Scan for the cell matching the given text and deliver its (x, y) coordinate at center. 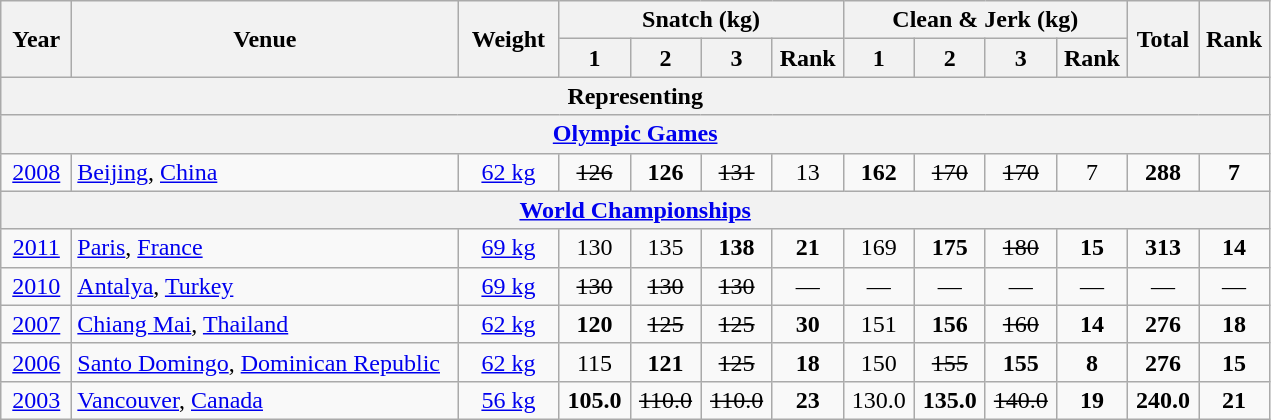
Venue (265, 39)
Weight (508, 39)
Antalya, Turkey (265, 286)
115 (594, 362)
313 (1162, 248)
Beijing, China (265, 172)
120 (594, 324)
13 (808, 172)
156 (950, 324)
160 (1020, 324)
180 (1020, 248)
169 (878, 248)
2006 (36, 362)
Vancouver, Canada (265, 400)
56 kg (508, 400)
121 (666, 362)
Chiang Mai, Thailand (265, 324)
8 (1092, 362)
135.0 (950, 400)
2003 (36, 400)
130.0 (878, 400)
138 (736, 248)
175 (950, 248)
140.0 (1020, 400)
Santo Domingo, Dominican Republic (265, 362)
135 (666, 248)
162 (878, 172)
Clean & Jerk (kg) (985, 20)
240.0 (1162, 400)
2011 (36, 248)
Paris, France (265, 248)
151 (878, 324)
Snatch (kg) (701, 20)
2010 (36, 286)
Year (36, 39)
131 (736, 172)
105.0 (594, 400)
Representing (636, 96)
288 (1162, 172)
19 (1092, 400)
World Championships (636, 210)
Olympic Games (636, 134)
2007 (36, 324)
23 (808, 400)
30 (808, 324)
Total (1162, 39)
150 (878, 362)
2008 (36, 172)
